Detect which cell encompasses the target text, then output its (x, y) center coordinate. 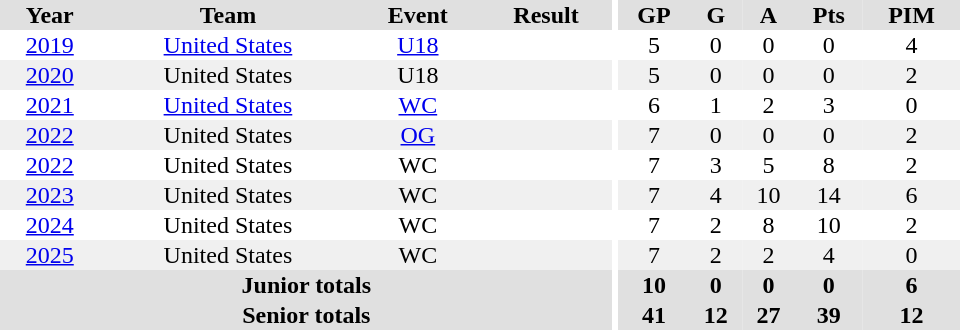
A (768, 15)
41 (654, 315)
2019 (50, 45)
Senior totals (306, 315)
OG (418, 135)
Result (546, 15)
14 (829, 195)
27 (768, 315)
2025 (50, 255)
2023 (50, 195)
39 (829, 315)
2020 (50, 75)
1 (716, 105)
GP (654, 15)
Team (228, 15)
Event (418, 15)
2021 (50, 105)
Junior totals (306, 285)
PIM (912, 15)
Year (50, 15)
G (716, 15)
Pts (829, 15)
2024 (50, 225)
